Return the [x, y] coordinate for the center point of the cell that contains the specified text.  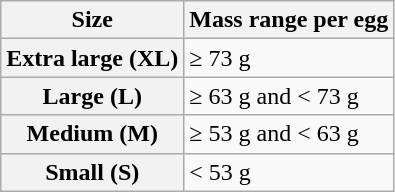
Extra large (XL) [92, 58]
Small (S) [92, 172]
< 53 g [289, 172]
Large (L) [92, 96]
Mass range per egg [289, 20]
≥ 73 g [289, 58]
≥ 63 g and < 73 g [289, 96]
≥ 53 g and < 63 g [289, 134]
Size [92, 20]
Medium (M) [92, 134]
